Detect which cell encompasses the target text, then output its [X, Y] center coordinate. 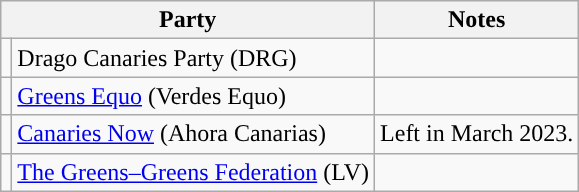
Greens Equo (Verdes Equo) [194, 96]
Canaries Now (Ahora Canarias) [194, 134]
Notes [477, 20]
The Greens–Greens Federation (LV) [194, 172]
Party [188, 20]
Left in March 2023. [477, 134]
Drago Canaries Party (DRG) [194, 58]
